Extract the (x, y) coordinate from the center of the cell holding the provided text.  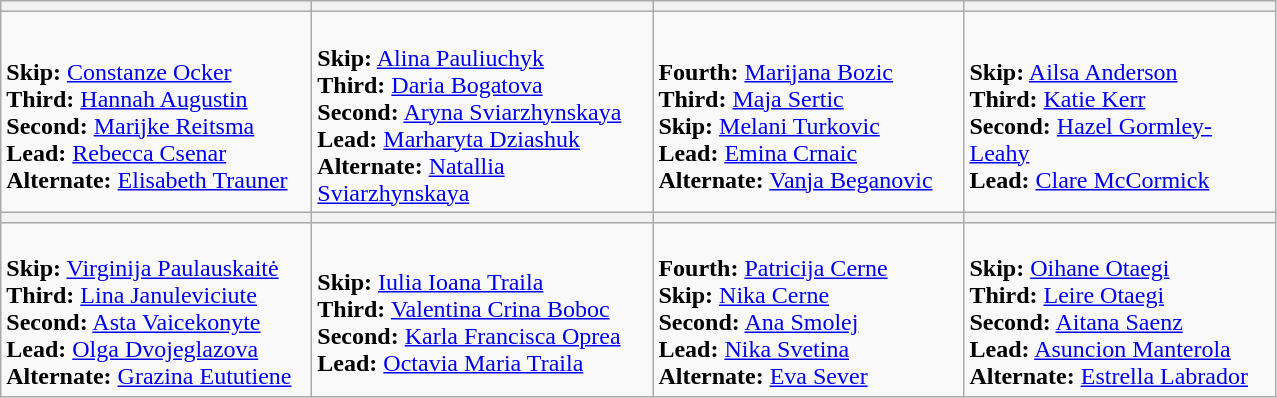
Skip: Oihane Otaegi Third: Leire Otaegi Second: Aitana Saenz Lead: Asuncion Manterola Alternate: Estrella Labrador (1120, 310)
Skip: Iulia Ioana Traila Third: Valentina Crina Boboc Second: Karla Francisca Oprea Lead: Octavia Maria Traila (482, 310)
Fourth: Patricija Cerne Skip: Nika Cerne Second: Ana Smolej Lead: Nika Svetina Alternate: Eva Sever (808, 310)
Fourth: Marijana Bozic Third: Maja Sertic Skip: Melani Turkovic Lead: Emina Crnaic Alternate: Vanja Beganovic (808, 112)
Skip: Constanze Ocker Third: Hannah Augustin Second: Marijke Reitsma Lead: Rebecca Csenar Alternate: Elisabeth Trauner (156, 112)
Skip: Alina Pauliuchyk Third: Daria Bogatova Second: Aryna Sviarzhynskaya Lead: Marharyta Dziashuk Alternate: Natallia Sviarzhynskaya (482, 112)
Skip: Virginija Paulauskaitė Third: Lina Januleviciute Second: Asta Vaicekonyte Lead: Olga Dvojeglazova Alternate: Grazina Eututiene (156, 310)
Skip: Ailsa Anderson Third: Katie Kerr Second: Hazel Gormley-Leahy Lead: Clare McCormick (1120, 112)
